Search for the cell housing the specified text and yield its (x, y) center coordinate. 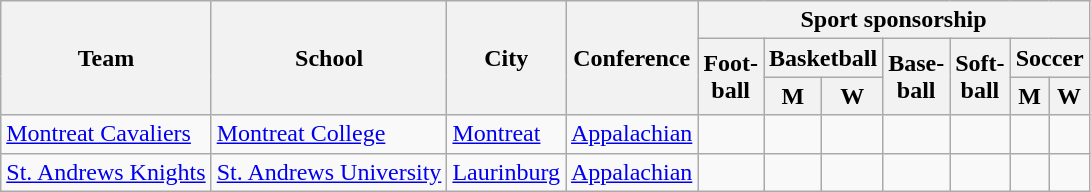
City (506, 58)
Basketball (824, 58)
Foot-ball (731, 77)
St. Andrews Knights (106, 172)
Team (106, 58)
Soft-ball (980, 77)
Laurinburg (506, 172)
Montreat (506, 134)
St. Andrews University (329, 172)
Montreat Cavaliers (106, 134)
Base-ball (916, 77)
Conference (632, 58)
Montreat College (329, 134)
Sport sponsorship (894, 20)
School (329, 58)
Soccer (1050, 58)
